Return the (X, Y) coordinate for the center point of the cell that contains the specified text.  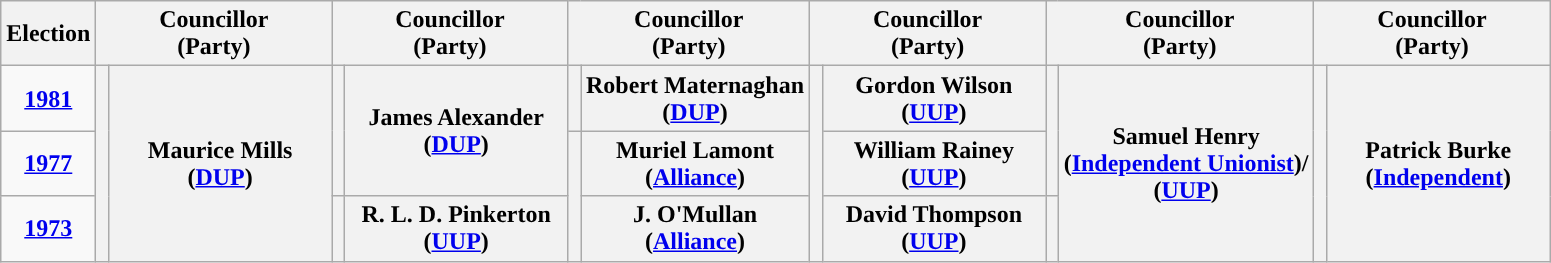
James Alexander (DUP) (456, 131)
William Rainey (UUP) (934, 164)
Samuel Henry (Independent Unionist)/ (UUP) (1186, 164)
1981 (48, 98)
Patrick Burke (Independent) (1439, 164)
Robert Maternaghan (DUP) (694, 98)
Election (48, 34)
Gordon Wilson (UUP) (934, 98)
J. O'Mullan (Alliance) (694, 228)
David Thompson (UUP) (934, 228)
1973 (48, 228)
1977 (48, 164)
R. L. D. Pinkerton (UUP) (456, 228)
Muriel Lamont (Alliance) (694, 164)
Maurice Mills (DUP) (220, 164)
